Find where the given text appears and provide that cell's center as (X, Y) coordinate. 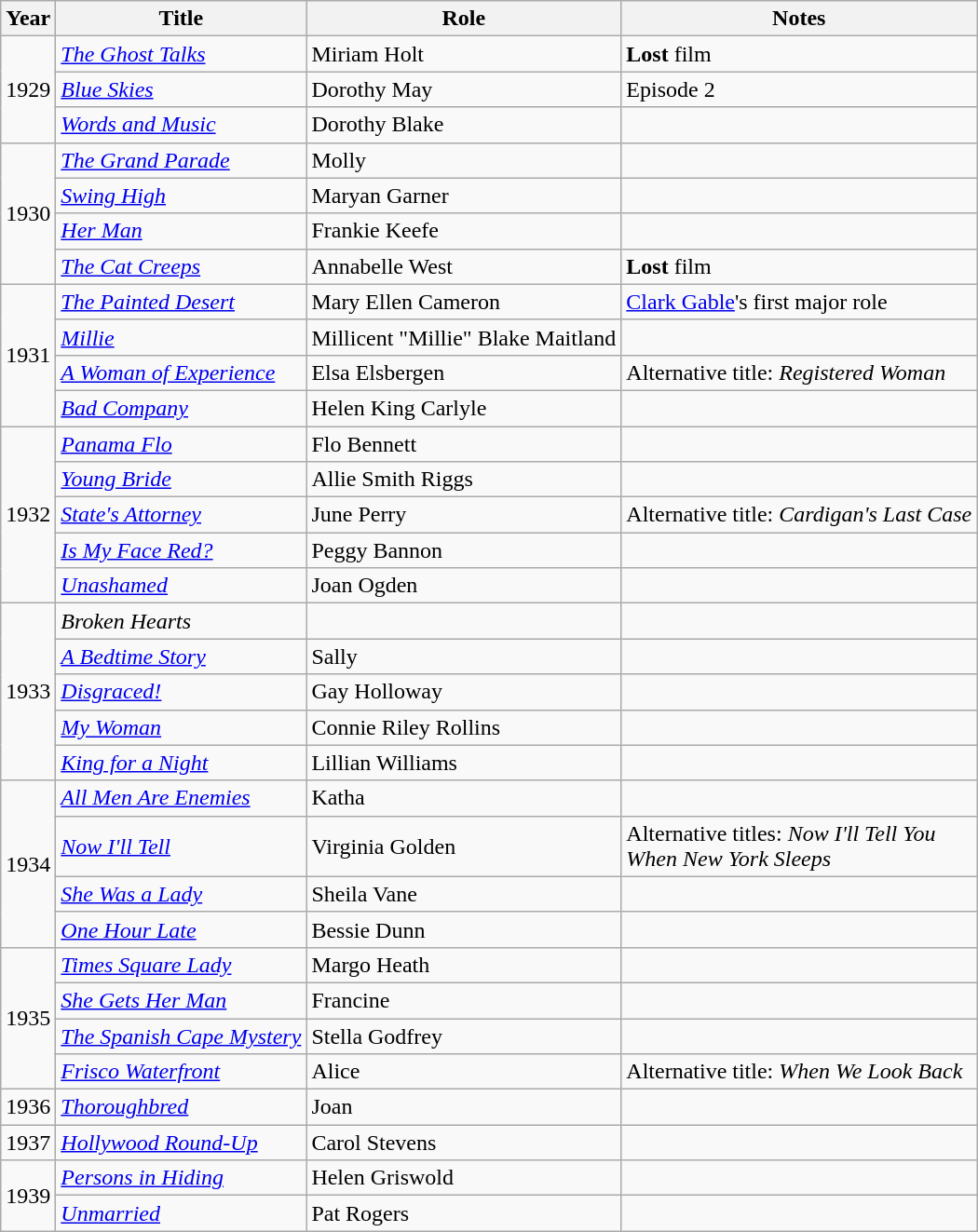
1935 (28, 1018)
Alternative title: When We Look Back (799, 1072)
Maryan Garner (464, 196)
The Ghost Talks (181, 54)
Hollywood Round-Up (181, 1143)
Bad Company (181, 408)
Young Bride (181, 480)
1937 (28, 1143)
1932 (28, 515)
The Painted Desert (181, 302)
King for a Night (181, 763)
The Spanish Cape Mystery (181, 1036)
Dorothy Blake (464, 125)
Blue Skies (181, 89)
Disgraced! (181, 692)
Dorothy May (464, 89)
Pat Rogers (464, 1213)
Clark Gable's first major role (799, 302)
Frankie Keefe (464, 231)
She Gets Her Man (181, 1000)
Words and Music (181, 125)
Millie (181, 337)
Peggy Bannon (464, 550)
State's Attorney (181, 515)
Title (181, 19)
1931 (28, 355)
Frisco Waterfront (181, 1072)
Connie Riley Rollins (464, 727)
Broken Hearts (181, 621)
1933 (28, 692)
One Hour Late (181, 929)
Now I'll Tell (181, 846)
1939 (28, 1196)
Unmarried (181, 1213)
Joan (464, 1107)
Bessie Dunn (464, 929)
The Cat Creeps (181, 266)
Sheila Vane (464, 894)
Virginia Golden (464, 846)
Swing High (181, 196)
Joan Ogden (464, 586)
All Men Are Enemies (181, 798)
Mary Ellen Cameron (464, 302)
Episode 2 (799, 89)
Helen Griswold (464, 1178)
Unashamed (181, 586)
Alternative titles: Now I'll Tell YouWhen New York Sleeps (799, 846)
A Bedtime Story (181, 657)
Carol Stevens (464, 1143)
Is My Face Red? (181, 550)
Times Square Lady (181, 965)
Molly (464, 160)
Sally (464, 657)
Katha (464, 798)
Alternative title: Registered Woman (799, 372)
Thoroughbred (181, 1107)
Alice (464, 1072)
June Perry (464, 515)
1930 (28, 213)
Persons in Hiding (181, 1178)
Year (28, 19)
Flo Bennett (464, 444)
Millicent "Millie" Blake Maitland (464, 337)
1929 (28, 89)
Margo Heath (464, 965)
My Woman (181, 727)
The Grand Parade (181, 160)
1934 (28, 864)
Alternative title: Cardigan's Last Case (799, 515)
1936 (28, 1107)
Stella Godfrey (464, 1036)
She Was a Lady (181, 894)
Allie Smith Riggs (464, 480)
Annabelle West (464, 266)
Her Man (181, 231)
Lillian Williams (464, 763)
Gay Holloway (464, 692)
Panama Flo (181, 444)
Elsa Elsbergen (464, 372)
A Woman of Experience (181, 372)
Miriam Holt (464, 54)
Role (464, 19)
Francine (464, 1000)
Helen King Carlyle (464, 408)
Notes (799, 19)
